Scan for the cell matching the given text and deliver its [x, y] coordinate at center. 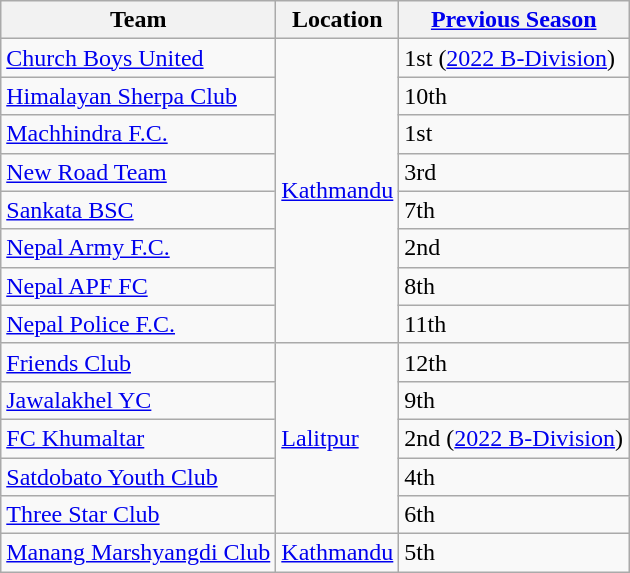
8th [514, 286]
2nd (2022 B-Division) [514, 438]
New Road Team [138, 172]
3rd [514, 172]
6th [514, 515]
10th [514, 96]
1st [514, 134]
Church Boys United [138, 58]
12th [514, 362]
Machhindra F.C. [138, 134]
Sankata BSC [138, 210]
Nepal Army F.C. [138, 248]
9th [514, 400]
Nepal APF FC [138, 286]
Satdobato Youth Club [138, 477]
Jawalakhel YC [138, 400]
11th [514, 324]
Team [138, 20]
Himalayan Sherpa Club [138, 96]
2nd [514, 248]
Lalitpur [338, 438]
Manang Marshyangdi Club [138, 553]
5th [514, 553]
1st (2022 B-Division) [514, 58]
Previous Season [514, 20]
4th [514, 477]
FC Khumaltar [138, 438]
7th [514, 210]
Three Star Club [138, 515]
Nepal Police F.C. [138, 324]
Friends Club [138, 362]
Location [338, 20]
